Return the (X, Y) coordinate for the center point of the cell that contains the specified text.  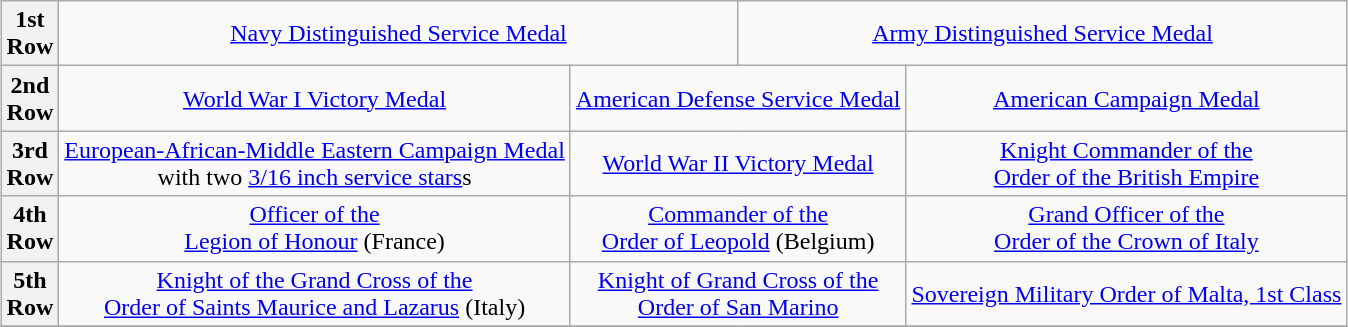
Commander of the Order of Leopold (Belgium) (738, 228)
American Defense Service Medal (738, 98)
2ndRow (30, 98)
Officer of the Legion of Honour (France) (315, 228)
5thRow (30, 294)
Knight Commander of the Order of the British Empire (1126, 164)
American Campaign Medal (1126, 98)
Knight of Grand Cross of the Order of San Marino (738, 294)
1stRow (30, 34)
Grand Officer of the Order of the Crown of Italy (1126, 228)
Navy Distinguished Service Medal (398, 34)
World War II Victory Medal (738, 164)
World War I Victory Medal (315, 98)
4thRow (30, 228)
European-African-Middle Eastern Campaign Medal with two 3/16 inch service starss (315, 164)
Sovereign Military Order of Malta, 1st Class (1126, 294)
Knight of the Grand Cross of the Order of Saints Maurice and Lazarus (Italy) (315, 294)
Army Distinguished Service Medal (1042, 34)
3rdRow (30, 164)
